Locate the cell with the specified text and output its [x, y] center coordinate. 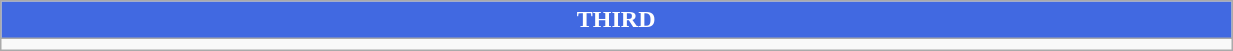
THIRD [616, 20]
